Output the [X, Y] coordinate of the center of the cell containing the given text.  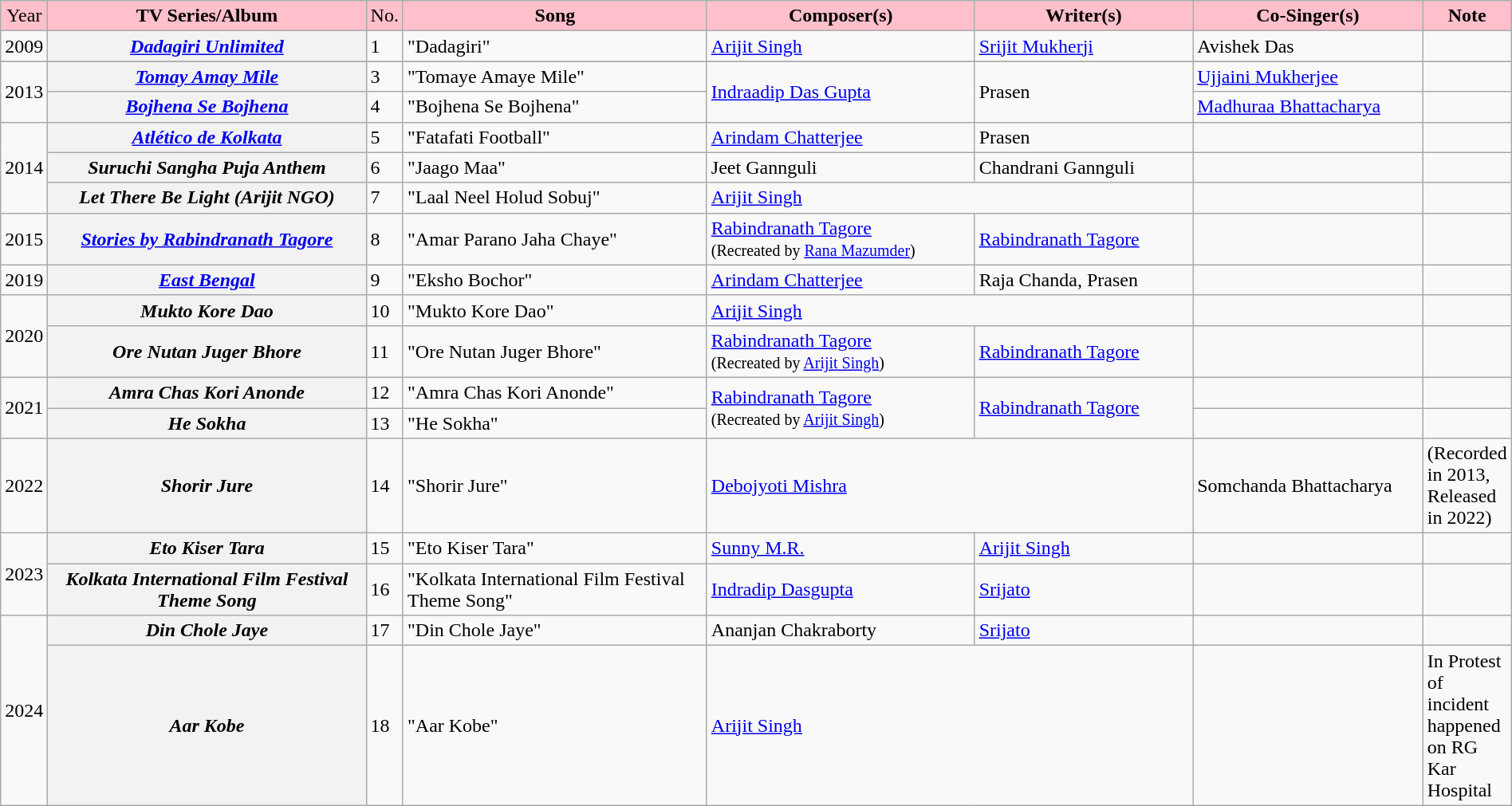
"Aar Kobe" [555, 725]
"Eksho Bochor" [555, 280]
Srijit Mukherji [1084, 46]
13 [384, 423]
2009 [24, 46]
Eto Kiser Tara [207, 548]
"Dadagiri" [555, 46]
3 [384, 77]
Chandrani Gannguli [1084, 167]
Suruchi Sangha Puja Anthem [207, 167]
"Laal Neel Holud Sobuj" [555, 198]
Shorir Jure [207, 486]
2014 [24, 167]
"Kolkata International Film Festival Theme Song" [555, 590]
2020 [24, 336]
Debojyoti Mishra [949, 486]
No. [384, 16]
In Protest of incident happened on RG Kar Hospital [1467, 725]
Rabindranath Tagore(Recreated by Rana Mazumder) [841, 239]
"Amar Parano Jaha Chaye" [555, 239]
2015 [24, 239]
17 [384, 631]
2022 [24, 486]
Somchanda Bhattacharya [1308, 486]
Raja Chanda, Prasen [1084, 280]
2024 [24, 710]
"Din Chole Jaye" [555, 631]
18 [384, 725]
"Amra Chas Kori Anonde" [555, 392]
9 [384, 280]
2021 [24, 407]
Mukto Kore Dao [207, 310]
Song [555, 16]
Avishek Das [1308, 46]
Stories by Rabindranath Tagore [207, 239]
Year [24, 16]
7 [384, 198]
Sunny M.R. [841, 548]
15 [384, 548]
Indradip Dasgupta [841, 590]
2013 [24, 92]
"He Sokha" [555, 423]
"Mukto Kore Dao" [555, 310]
Jeet Gannguli [841, 167]
2023 [24, 574]
Bojhena Se Bojhena [207, 107]
12 [384, 392]
6 [384, 167]
(Recorded in 2013, Released in 2022) [1467, 486]
East Bengal [207, 280]
Let There Be Light (Arijit NGO) [207, 198]
Tomay Amay Mile [207, 77]
10 [384, 310]
Madhuraa Bhattacharya [1308, 107]
"Jaago Maa" [555, 167]
4 [384, 107]
Aar Kobe [207, 725]
Atlético de Kolkata [207, 137]
Kolkata International Film Festival Theme Song [207, 590]
14 [384, 486]
16 [384, 590]
Composer(s) [841, 16]
Co-Singer(s) [1308, 16]
Ore Nutan Juger Bhore [207, 351]
11 [384, 351]
"Eto Kiser Tara" [555, 548]
5 [384, 137]
Ananjan Chakraborty [841, 631]
"Shorir Jure" [555, 486]
"Tomaye Amaye Mile" [555, 77]
Ujjaini Mukherjee [1308, 77]
8 [384, 239]
Note [1467, 16]
"Fatafati Football" [555, 137]
"Bojhena Se Bojhena" [555, 107]
Din Chole Jaye [207, 631]
Amra Chas Kori Anonde [207, 392]
He Sokha [207, 423]
Indraadip Das Gupta [841, 92]
Writer(s) [1084, 16]
1 [384, 46]
2019 [24, 280]
"Ore Nutan Juger Bhore" [555, 351]
Dadagiri Unlimited [207, 46]
TV Series/Album [207, 16]
